Output the [x, y] coordinate of the center of the cell containing the given text.  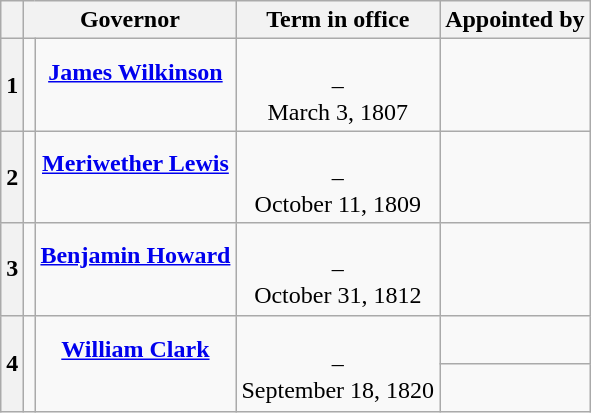
1 [12, 85]
Benjamin Howard [136, 269]
3 [12, 269]
–October 11, 1809 [338, 177]
–March 3, 1807 [338, 85]
4 [12, 363]
William Clark [136, 363]
James Wilkinson [136, 85]
Meriwether Lewis [136, 177]
–September 18, 1820 [338, 363]
Governor [130, 20]
–October 31, 1812 [338, 269]
Term in office [338, 20]
Appointed by [515, 20]
2 [12, 177]
